Locate the cell with the specified text and output its [X, Y] center coordinate. 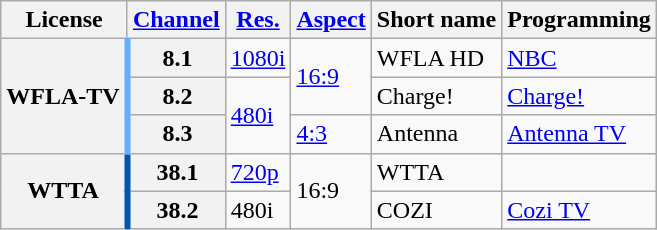
1080i [258, 58]
NBC [580, 58]
720p [258, 172]
Aspect [331, 20]
WFLA HD [436, 58]
Res. [258, 20]
38.2 [176, 210]
Short name [436, 20]
COZI [436, 210]
8.1 [176, 58]
8.3 [176, 134]
Cozi TV [580, 210]
4:3 [331, 134]
WFLA-TV [64, 96]
License [64, 20]
8.2 [176, 96]
Channel [176, 20]
Programming [580, 20]
Antenna TV [580, 134]
38.1 [176, 172]
Antenna [436, 134]
